Search for the cell housing the specified text and yield its [x, y] center coordinate. 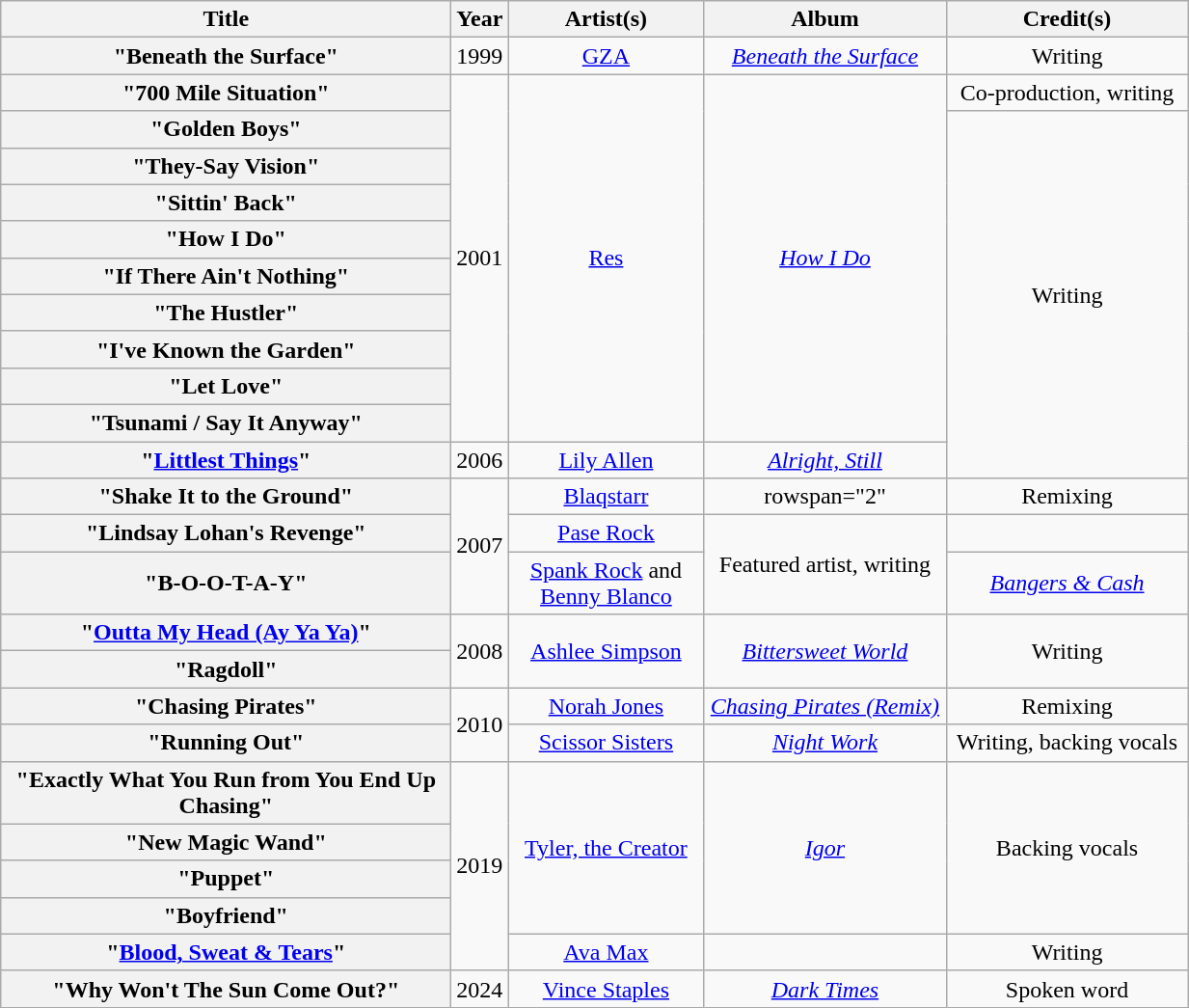
"Running Out" [226, 743]
"Why Won't The Sun Come Out?" [226, 989]
"Lindsay Lohan's Revenge" [226, 533]
"I've Known the Garden" [226, 349]
2006 [480, 460]
"If There Ain't Nothing" [226, 276]
Ashlee Simpson [606, 651]
"Outta My Head (Ay Ya Ya)" [226, 633]
Vince Staples [606, 989]
"700 Mile Situation" [226, 93]
rowspan="2" [825, 497]
Bittersweet World [825, 651]
Chasing Pirates (Remix) [825, 706]
Artist(s) [606, 19]
Beneath the Surface [825, 56]
How I Do [825, 259]
Alright, Still [825, 460]
"The Hustler" [226, 313]
"How I Do" [226, 239]
Scissor Sisters [606, 743]
"Blood, Sweat & Tears" [226, 952]
1999 [480, 56]
2024 [480, 989]
"Chasing Pirates" [226, 706]
"Littlest Things" [226, 460]
"Boyfriend" [226, 915]
"Puppet" [226, 879]
Year [480, 19]
Dark Times [825, 989]
Lily Allen [606, 460]
Res [606, 259]
Night Work [825, 743]
Album [825, 19]
2010 [480, 724]
"Sittin' Back" [226, 203]
Title [226, 19]
GZA [606, 56]
Featured artist, writing [825, 565]
Pase Rock [606, 533]
2019 [480, 866]
"Beneath the Surface" [226, 56]
2001 [480, 259]
Blaqstarr [606, 497]
Tyler, the Creator [606, 847]
"Shake It to the Ground" [226, 497]
Norah Jones [606, 706]
"B-O-O-T-A-Y" [226, 583]
Writing, backing vocals [1067, 743]
Spoken word [1067, 989]
"Let Love" [226, 386]
Backing vocals [1067, 847]
"Exactly What You Run from You End Up Chasing" [226, 793]
"Ragdoll" [226, 669]
"They-Say Vision" [226, 166]
Co-production, writing [1067, 93]
"Golden Boys" [226, 129]
Igor [825, 847]
Bangers & Cash [1067, 583]
Ava Max [606, 952]
2008 [480, 651]
Spank Rock and Benny Blanco [606, 583]
"Tsunami / Say It Anyway" [226, 422]
2007 [480, 546]
Credit(s) [1067, 19]
"New Magic Wand" [226, 842]
